Provide the (x, y) coordinate of the cell's center where the given text is located.  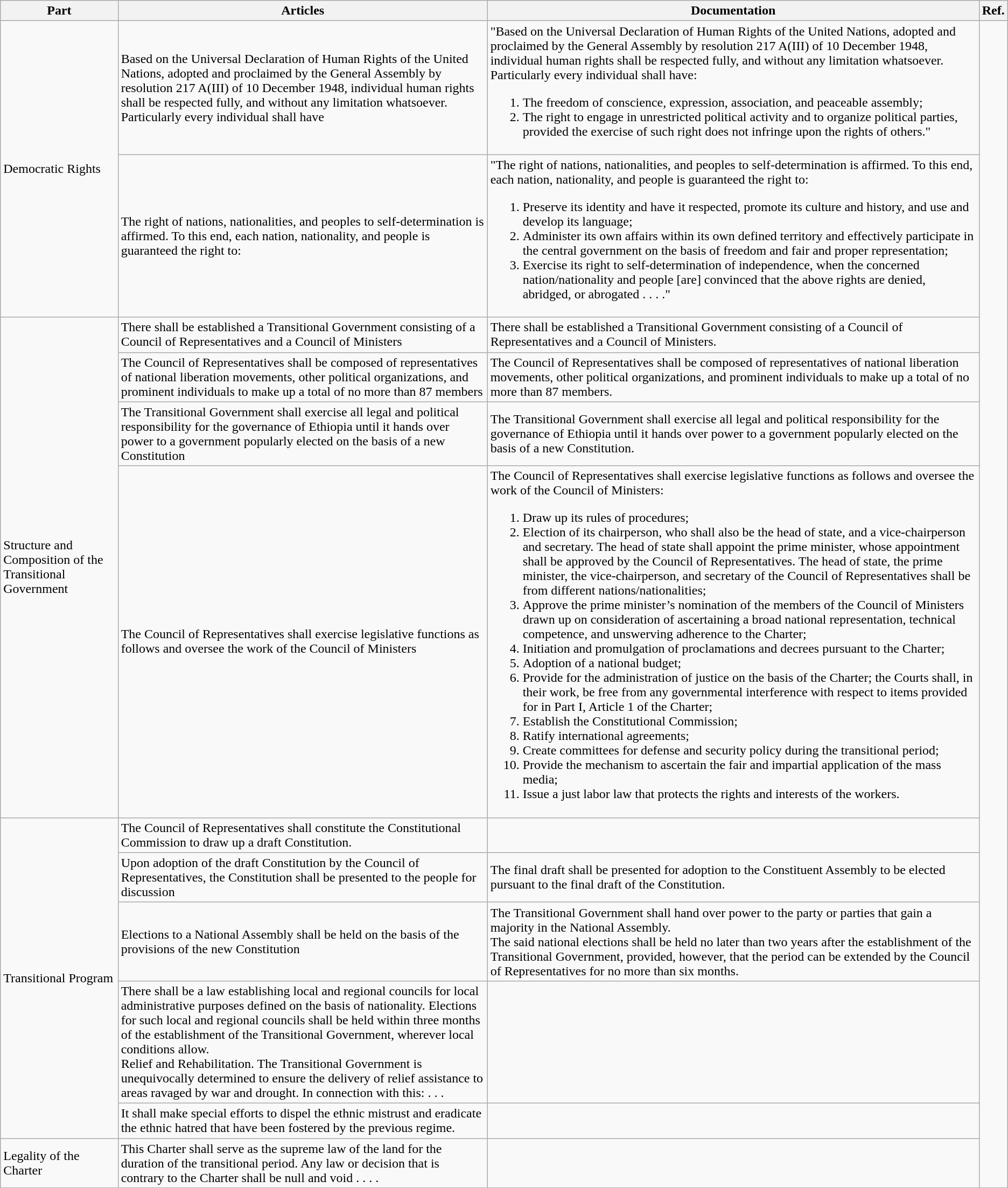
Articles (303, 11)
It shall make special efforts to dispel the ethnic mistrust and eradicate the ethnic hatred that have been fostered by the previous regime. (303, 1120)
Elections to a National Assembly shall be held on the basis of the provisions of the new Constitution (303, 941)
The final draft shall be presented for adoption to the Constituent Assembly to be elected pursuant to the final draft of the Constitution. (733, 877)
There shall be established a Transitional Government consisting of a Council of Representatives and a Council of Ministers (303, 335)
Legality of the Charter (59, 1163)
Ref. (993, 11)
Democratic Rights (59, 169)
The Council of Representatives shall exercise legislative functions as follows and oversee the work of the Council of Ministers (303, 642)
There shall be established a Transitional Government consisting of a Council of Representatives and a Council of Ministers. (733, 335)
Part (59, 11)
The Council of Representatives shall constitute the Constitutional Commission to draw up a draft Constitution. (303, 835)
Upon adoption of the draft Constitution by the Council of Representatives, the Constitution shall be presented to the people for discussion (303, 877)
Structure and Composition of the Transitional Government (59, 568)
Transitional Program (59, 978)
Documentation (733, 11)
